Provide the (x, y) coordinate of the cell's center where the given text is located.  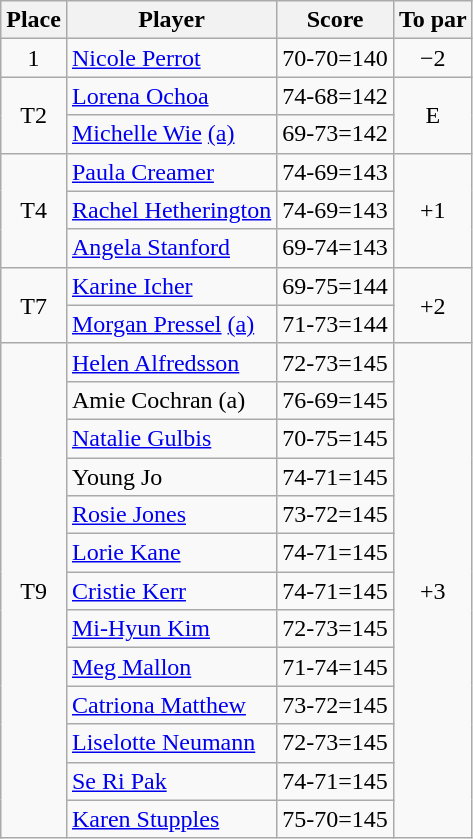
+2 (432, 305)
Amie Cochran (a) (171, 400)
70-75=145 (336, 438)
71-73=144 (336, 324)
−2 (432, 58)
Se Ri Pak (171, 781)
Young Jo (171, 477)
T7 (34, 305)
+1 (432, 210)
E (432, 115)
T4 (34, 210)
70-70=140 (336, 58)
69-73=142 (336, 134)
Score (336, 20)
71-74=145 (336, 667)
T9 (34, 590)
76-69=145 (336, 400)
Rosie Jones (171, 515)
Helen Alfredsson (171, 362)
Cristie Kerr (171, 591)
To par (432, 20)
Lorena Ochoa (171, 96)
Liselotte Neumann (171, 743)
Mi-Hyun Kim (171, 629)
Morgan Pressel (a) (171, 324)
Catriona Matthew (171, 705)
Lorie Kane (171, 553)
Nicole Perrot (171, 58)
Karen Stupples (171, 819)
Angela Stanford (171, 248)
Meg Mallon (171, 667)
Michelle Wie (a) (171, 134)
Karine Icher (171, 286)
69-75=144 (336, 286)
69-74=143 (336, 248)
Paula Creamer (171, 172)
Rachel Hetherington (171, 210)
Place (34, 20)
Player (171, 20)
1 (34, 58)
74-68=142 (336, 96)
75-70=145 (336, 819)
T2 (34, 115)
+3 (432, 590)
Natalie Gulbis (171, 438)
